Find where the given text appears and provide that cell's center as (X, Y) coordinate. 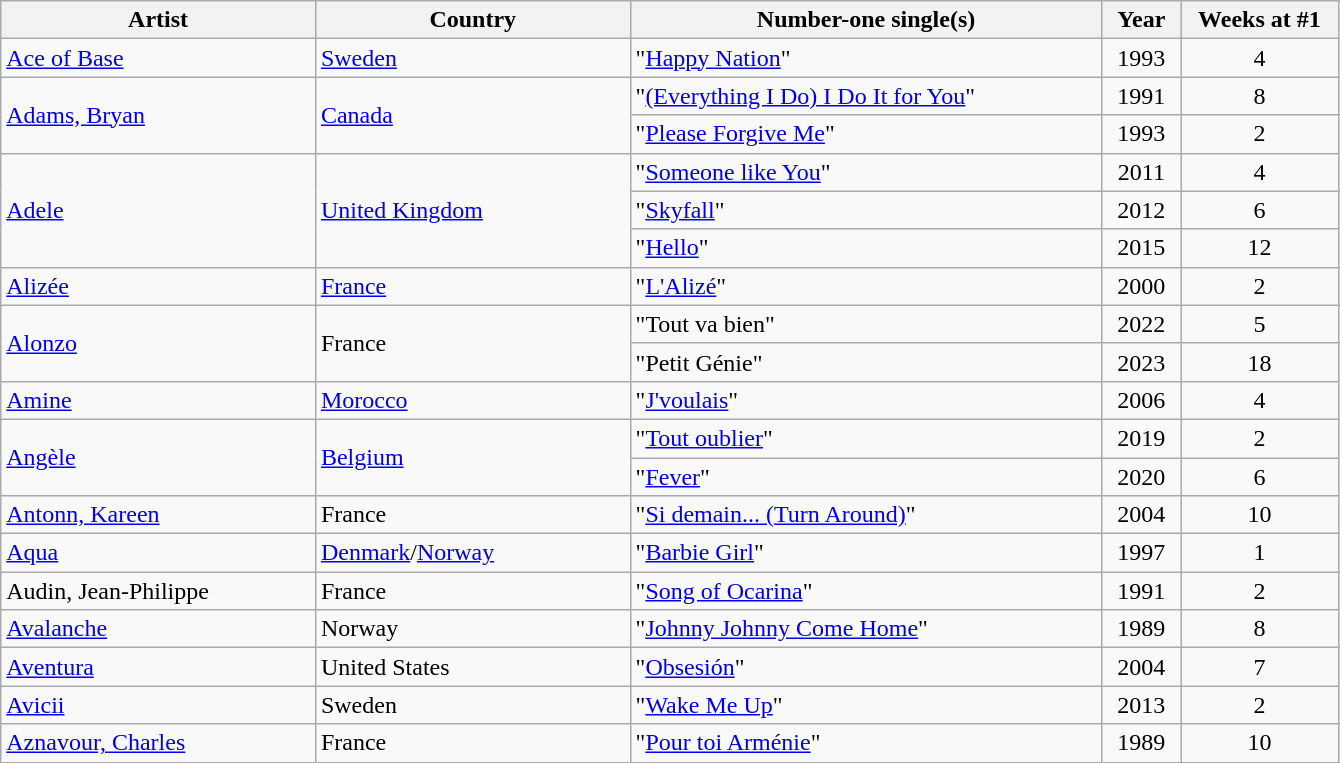
"Fever" (866, 477)
"Happy Nation" (866, 58)
Country (472, 20)
Adele (158, 210)
2012 (1142, 210)
2019 (1142, 438)
2006 (1142, 400)
2015 (1142, 248)
Morocco (472, 400)
"Barbie Girl" (866, 553)
"Please Forgive Me" (866, 134)
United Kingdom (472, 210)
United States (472, 667)
Aznavour, Charles (158, 743)
12 (1260, 248)
Amine (158, 400)
2023 (1142, 362)
"Tout oublier" (866, 438)
Aqua (158, 553)
Adams, Bryan (158, 115)
Aventura (158, 667)
Weeks at #1 (1260, 20)
"Tout va bien" (866, 324)
"Si demain... (Turn Around)" (866, 515)
2020 (1142, 477)
Alizée (158, 286)
Antonn, Kareen (158, 515)
"J'voulais" (866, 400)
Alonzo (158, 343)
Canada (472, 115)
"Someone like You" (866, 172)
1 (1260, 553)
Artist (158, 20)
Year (1142, 20)
18 (1260, 362)
5 (1260, 324)
Avalanche (158, 629)
"Obsesión" (866, 667)
Denmark/Norway (472, 553)
"(Everything I Do) I Do It for You" (866, 96)
"Skyfall" (866, 210)
"Petit Génie" (866, 362)
Ace of Base (158, 58)
"Wake Me Up" (866, 705)
"L'Alizé" (866, 286)
2000 (1142, 286)
Norway (472, 629)
1997 (1142, 553)
7 (1260, 667)
2011 (1142, 172)
Number-one single(s) (866, 20)
2022 (1142, 324)
Angèle (158, 457)
"Pour toi Arménie" (866, 743)
Audin, Jean-Philippe (158, 591)
Belgium (472, 457)
"Song of Ocarina" (866, 591)
2013 (1142, 705)
Avicii (158, 705)
"Hello" (866, 248)
"Johnny Johnny Come Home" (866, 629)
